Output the [X, Y] coordinate of the center of the cell containing the given text.  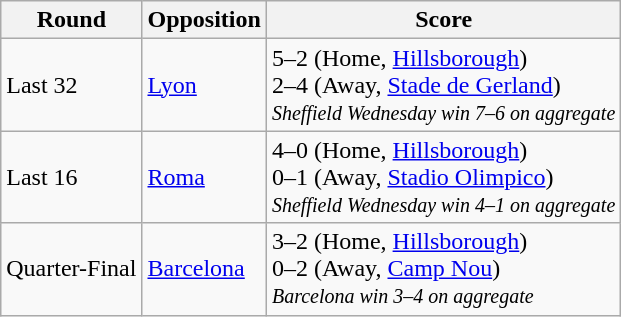
Quarter-Final [72, 269]
4–0 (Home, Hillsborough) 0–1 (Away, Stadio Olimpico) Sheffield Wednesday win 4–1 on aggregate [443, 177]
Roma [204, 177]
Opposition [204, 20]
Barcelona [204, 269]
Last 32 [72, 85]
Last 16 [72, 177]
5–2 (Home, Hillsborough) 2–4 (Away, Stade de Gerland) Sheffield Wednesday win 7–6 on aggregate [443, 85]
Round [72, 20]
Lyon [204, 85]
3–2 (Home, Hillsborough) 0–2 (Away, Camp Nou) Barcelona win 3–4 on aggregate [443, 269]
Score [443, 20]
